For the text-containing cell, return its midpoint in (X, Y) coordinate format. 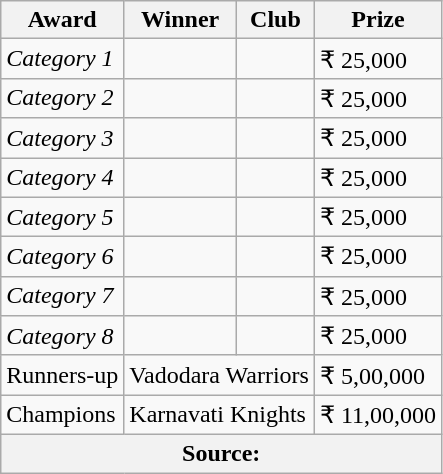
Winner (180, 20)
Source: (222, 453)
Vadodara Warriors (220, 375)
Prize (378, 20)
Category 7 (62, 296)
Category 8 (62, 336)
Award (62, 20)
Runners-up (62, 375)
₹ 5,00,000 (378, 375)
Category 3 (62, 138)
Karnavati Knights (220, 415)
₹ 11,00,000 (378, 415)
Club (275, 20)
Category 4 (62, 178)
Champions (62, 415)
Category 1 (62, 59)
Category 2 (62, 98)
Category 6 (62, 257)
Category 5 (62, 217)
